Scan for the cell matching the given text and deliver its [x, y] coordinate at center. 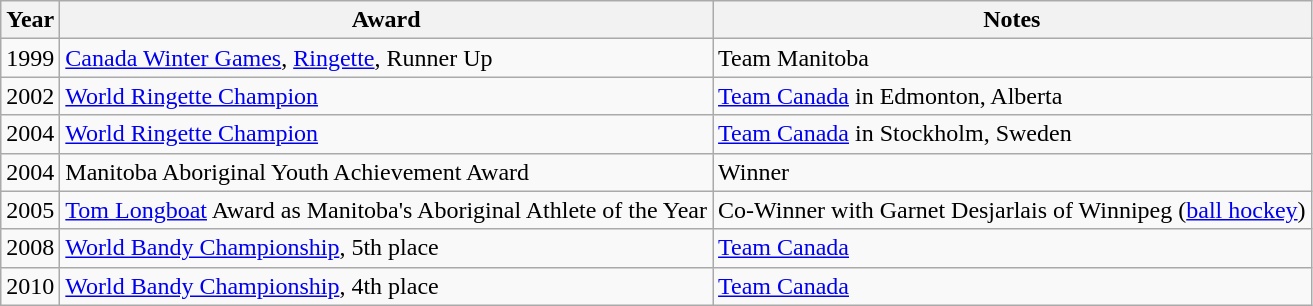
Winner [1012, 172]
Year [30, 20]
1999 [30, 58]
Notes [1012, 20]
World Bandy Championship, 5th place [386, 248]
Team Canada in Edmonton, Alberta [1012, 96]
Team Manitoba [1012, 58]
Award [386, 20]
World Bandy Championship, 4th place [386, 286]
Co-Winner with Garnet Desjarlais of Winnipeg (ball hockey) [1012, 210]
2010 [30, 286]
2005 [30, 210]
Canada Winter Games, Ringette, Runner Up [386, 58]
Tom Longboat Award as Manitoba's Aboriginal Athlete of the Year [386, 210]
Manitoba Aboriginal Youth Achievement Award [386, 172]
Team Canada in Stockholm, Sweden [1012, 134]
2008 [30, 248]
2002 [30, 96]
